Capture the cell that displays the provided text and extract its [x, y] central coordinate. 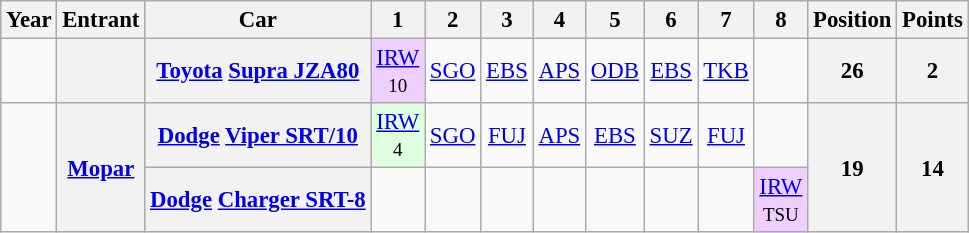
Toyota Supra JZA80 [258, 72]
1 [398, 20]
Mopar [101, 168]
ODB [616, 72]
Dodge Charger SRT-8 [258, 200]
IRW4 [398, 136]
SUZ [671, 136]
Car [258, 20]
IRWTSU [781, 200]
Dodge Viper SRT/10 [258, 136]
IRW10 [398, 72]
26 [852, 72]
6 [671, 20]
Year [29, 20]
14 [932, 168]
TKB [726, 72]
5 [616, 20]
19 [852, 168]
8 [781, 20]
3 [507, 20]
Position [852, 20]
4 [559, 20]
Entrant [101, 20]
Points [932, 20]
7 [726, 20]
